Return the (x, y) coordinate for the center point of the cell that contains the specified text.  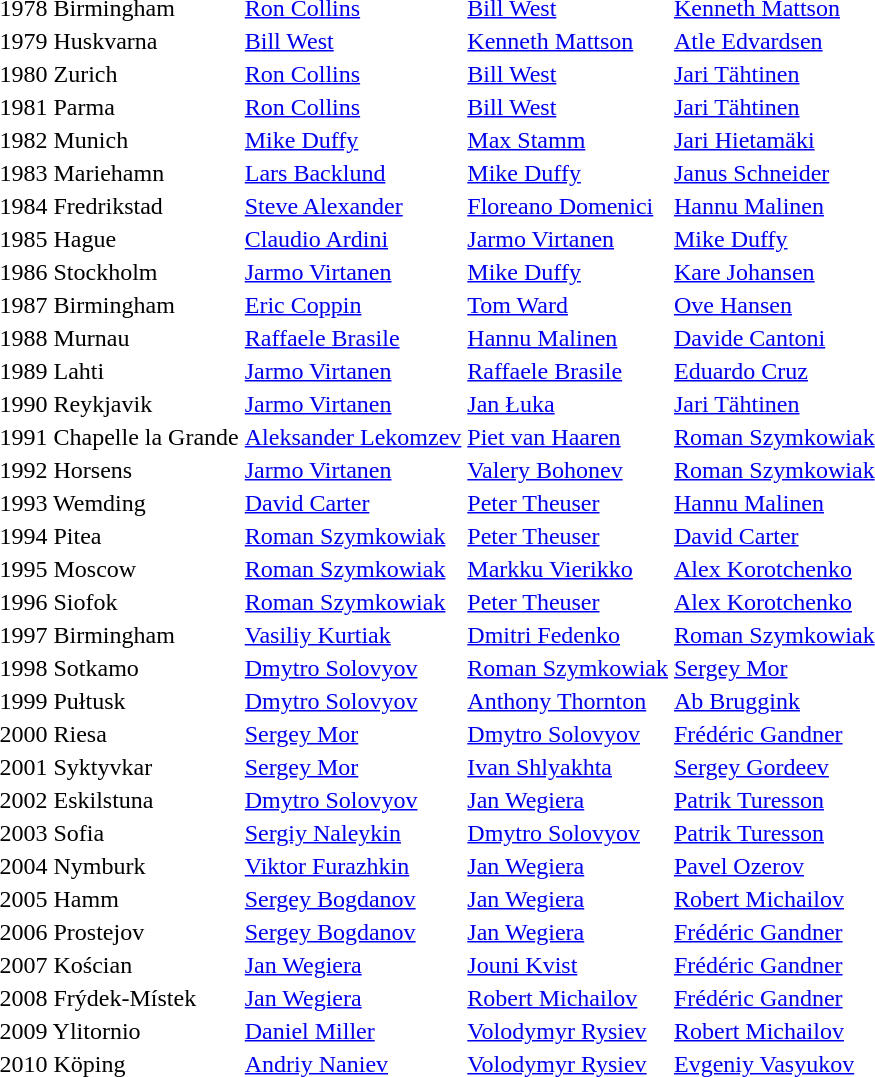
Daniel Miller (353, 1031)
Floreano Domenici (568, 206)
Aleksander Lekomzev (353, 437)
Valery Bohonev (568, 470)
Claudio Ardini (353, 239)
Hannu Malinen (568, 338)
Volodymyr Rysiev (568, 1031)
David Carter (353, 503)
Steve Alexander (353, 206)
Jan Łuka (568, 404)
Tom Ward (568, 305)
Sergiy Naleykin (353, 833)
Jouni Kvist (568, 965)
Robert Michailov (568, 998)
Markku Vierikko (568, 569)
Lars Backlund (353, 173)
Piet van Haaren (568, 437)
Max Stamm (568, 140)
Dmitri Fedenko (568, 635)
Vasiliy Kurtiak (353, 635)
Eric Coppin (353, 305)
Anthony Thornton (568, 701)
Viktor Furazhkin (353, 866)
Ivan Shlyakhta (568, 767)
Kenneth Mattson (568, 41)
